Capture the cell that displays the provided text and extract its (X, Y) central coordinate. 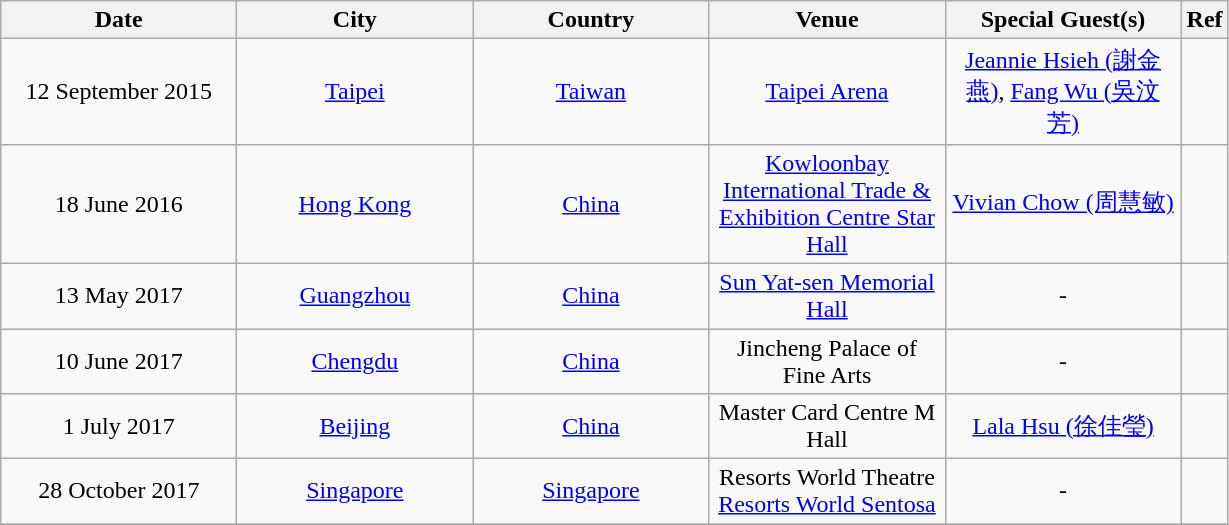
Venue (827, 20)
Jeannie Hsieh (謝金燕), Fang Wu (吳汶芳) (1063, 92)
Taiwan (591, 92)
Country (591, 20)
Resorts World Theatre Resorts World Sentosa (827, 492)
City (355, 20)
Beijing (355, 426)
Jincheng Palace of Fine Arts (827, 360)
Lala Hsu (徐佳瑩) (1063, 426)
Guangzhou (355, 296)
Taipei Arena (827, 92)
Kowloonbay International Trade & Exhibition Centre Star Hall (827, 204)
10 June 2017 (119, 360)
Date (119, 20)
13 May 2017 (119, 296)
18 June 2016 (119, 204)
Taipei (355, 92)
Ref (1204, 20)
28 October 2017 (119, 492)
Hong Kong (355, 204)
Master Card Centre M Hall (827, 426)
12 September 2015 (119, 92)
1 July 2017 (119, 426)
Chengdu (355, 360)
Vivian Chow (周慧敏) (1063, 204)
Sun Yat-sen Memorial Hall (827, 296)
Special Guest(s) (1063, 20)
